Provide the (X, Y) coordinate of the cell's center where the given text is located.  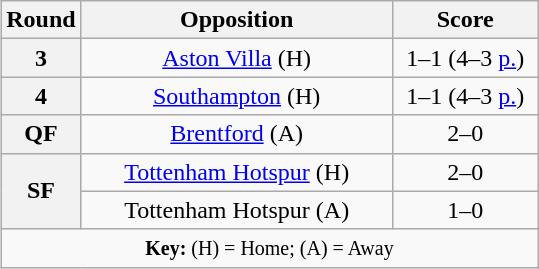
QF (41, 134)
1–0 (465, 210)
4 (41, 96)
3 (41, 58)
Tottenham Hotspur (H) (236, 172)
Brentford (A) (236, 134)
Aston Villa (H) (236, 58)
Score (465, 20)
Key: (H) = Home; (A) = Away (270, 248)
Opposition (236, 20)
Tottenham Hotspur (A) (236, 210)
Southampton (H) (236, 96)
Round (41, 20)
SF (41, 191)
